Output the [X, Y] coordinate of the center of the cell containing the given text.  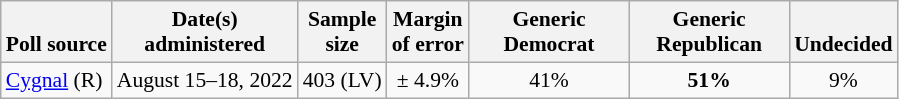
Undecided [843, 32]
Marginof error [428, 32]
Poll source [56, 32]
August 15–18, 2022 [205, 80]
GenericRepublican [709, 32]
± 4.9% [428, 80]
41% [549, 80]
Samplesize [342, 32]
GenericDemocrat [549, 32]
403 (LV) [342, 80]
9% [843, 80]
51% [709, 80]
Cygnal (R) [56, 80]
Date(s)administered [205, 32]
